Find where the given text appears and provide that cell's center as [X, Y] coordinate. 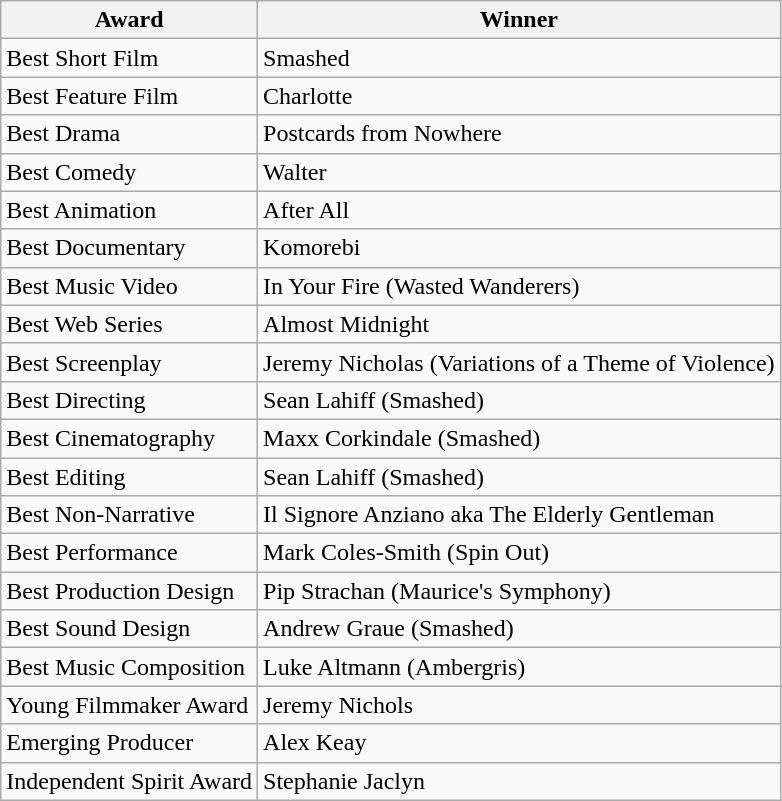
Charlotte [520, 96]
Best Short Film [130, 58]
Best Directing [130, 400]
Pip Strachan (Maurice's Symphony) [520, 591]
Walter [520, 172]
Independent Spirit Award [130, 781]
Stephanie Jaclyn [520, 781]
Young Filmmaker Award [130, 705]
Postcards from Nowhere [520, 134]
Andrew Graue (Smashed) [520, 629]
Best Editing [130, 477]
Luke Altmann (Ambergris) [520, 667]
Best Drama [130, 134]
Best Documentary [130, 248]
Almost Midnight [520, 324]
Il Signore Anziano aka The Elderly Gentleman [520, 515]
Best Web Series [130, 324]
Best Music Video [130, 286]
After All [520, 210]
Komorebi [520, 248]
Smashed [520, 58]
Award [130, 20]
Mark Coles-Smith (Spin Out) [520, 553]
Best Sound Design [130, 629]
Best Production Design [130, 591]
Alex Keay [520, 743]
Jeremy Nicholas (Variations of a Theme of Violence) [520, 362]
Best Feature Film [130, 96]
Maxx Corkindale (Smashed) [520, 438]
Best Comedy [130, 172]
Best Cinematography [130, 438]
Best Non-Narrative [130, 515]
Winner [520, 20]
In Your Fire (Wasted Wanderers) [520, 286]
Best Music Composition [130, 667]
Best Animation [130, 210]
Best Screenplay [130, 362]
Best Performance [130, 553]
Emerging Producer [130, 743]
Jeremy Nichols [520, 705]
